Pinpoint the cell where the given text exists, returning its (x, y) midpoint coordinate. 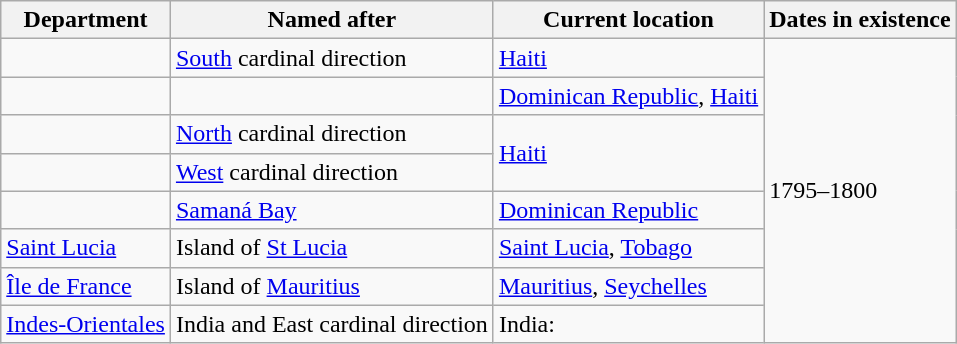
North cardinal direction (332, 134)
West cardinal direction (332, 172)
India and East cardinal direction (332, 324)
Île de France (86, 286)
South cardinal direction (332, 58)
Named after (332, 20)
Mauritius, Seychelles (628, 286)
Current location (628, 20)
Island of St Lucia (332, 248)
Dominican Republic, Haiti (628, 96)
India: (628, 324)
Island of Mauritius (332, 286)
Saint Lucia, Tobago (628, 248)
Dominican Republic (628, 210)
Department (86, 20)
Dates in existence (860, 20)
1795–1800 (860, 191)
Indes-Orientales (86, 324)
Samaná Bay (332, 210)
Saint Lucia (86, 248)
